Capture the cell that displays the provided text and extract its (X, Y) central coordinate. 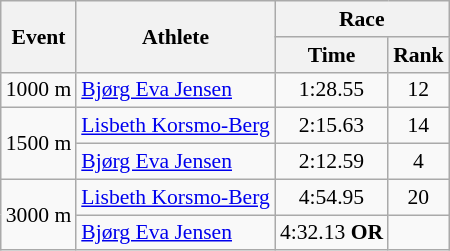
4 (418, 162)
Time (332, 55)
14 (418, 126)
3000 m (38, 214)
20 (418, 197)
1000 m (38, 90)
Rank (418, 55)
4:54.95 (332, 197)
Athlete (176, 36)
2:12.59 (332, 162)
Race (362, 19)
1:28.55 (332, 90)
4:32.13 OR (332, 233)
12 (418, 90)
1500 m (38, 144)
2:15.63 (332, 126)
Event (38, 36)
